Identify which cell holds the provided text, then report its [x, y] central coordinate. 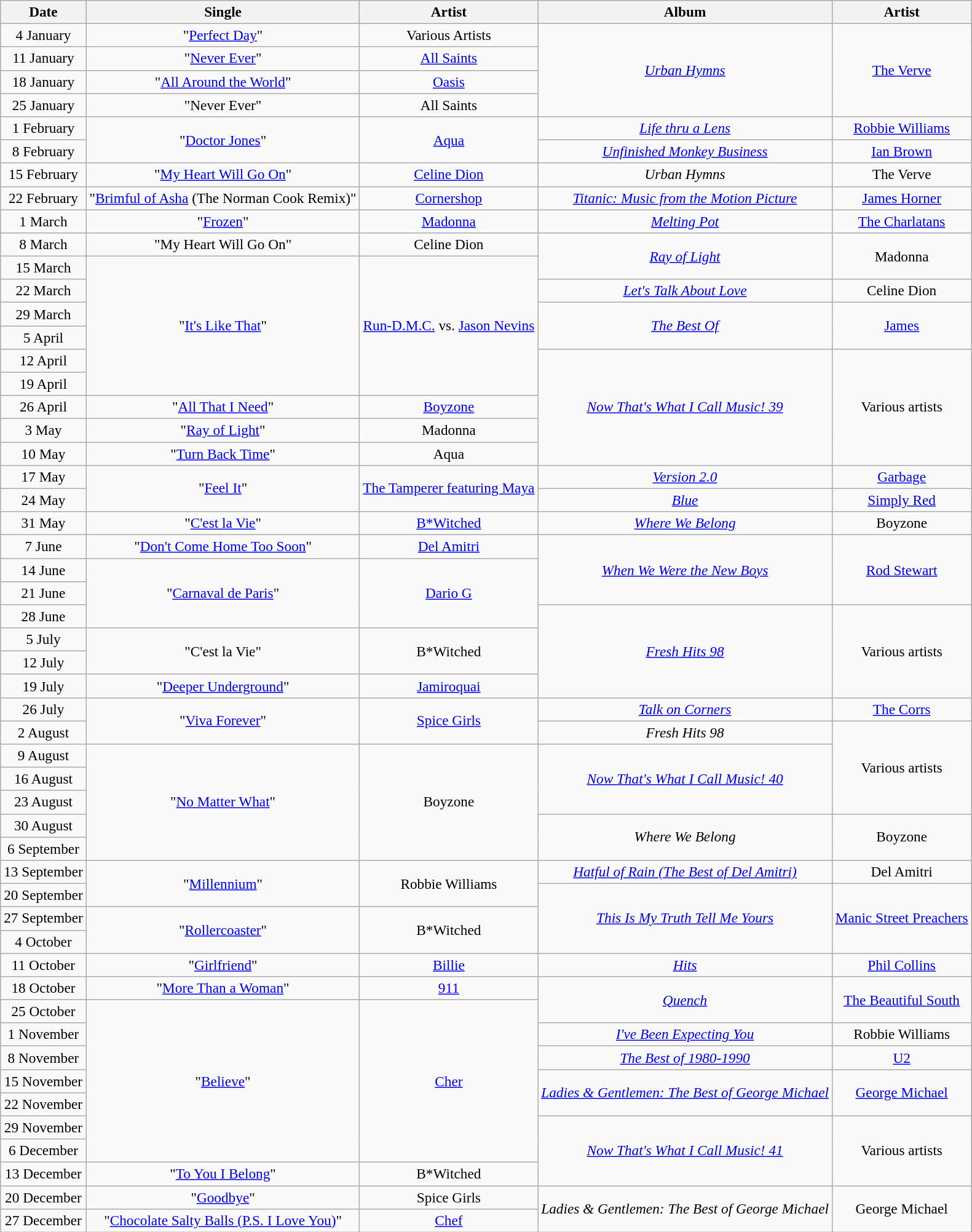
18 October [43, 988]
14 June [43, 570]
"Carnaval de Paris" [223, 593]
"Viva Forever" [223, 721]
15 November [43, 1081]
22 November [43, 1104]
22 March [43, 291]
"Frozen" [223, 221]
Now That's What I Call Music! 40 [685, 779]
5 April [43, 337]
28 June [43, 616]
Jamiroquai [449, 686]
Garbage [901, 477]
"Feel It" [223, 488]
1 February [43, 128]
15 March [43, 268]
4 October [43, 942]
8 February [43, 151]
4 January [43, 35]
18 January [43, 82]
16 August [43, 779]
This Is My Truth Tell Me Yours [685, 918]
James [901, 325]
"Turn Back Time" [223, 453]
1 November [43, 1035]
30 August [43, 825]
"No Matter What" [223, 802]
Run-D.M.C. vs. Jason Nevins [449, 326]
Now That's What I Call Music! 41 [685, 1150]
"Girlfriend" [223, 964]
31 May [43, 523]
8 November [43, 1057]
25 October [43, 1011]
Unfinished Monkey Business [685, 151]
Various Artists [449, 35]
"Perfect Day" [223, 35]
20 September [43, 895]
U2 [901, 1057]
The Charlatans [901, 221]
Ray of Light [685, 256]
Cornershop [449, 198]
When We Were the New Boys [685, 570]
13 September [43, 872]
"Brimful of Asha (The Norman Cook Remix)" [223, 198]
Simply Red [901, 500]
5 July [43, 639]
Date [43, 12]
Life thru a Lens [685, 128]
10 May [43, 453]
"Believe" [223, 1081]
"Rollercoaster" [223, 930]
6 December [43, 1151]
7 June [43, 546]
15 February [43, 175]
James Horner [901, 198]
Quench [685, 1000]
22 February [43, 198]
2 August [43, 732]
Blue [685, 500]
Titanic: Music from the Motion Picture [685, 198]
Chef [449, 1220]
12 July [43, 662]
Cher [449, 1081]
13 December [43, 1174]
Billie [449, 964]
"Millennium" [223, 883]
"Ray of Light" [223, 430]
12 April [43, 360]
21 June [43, 593]
Single [223, 12]
9 August [43, 755]
Let's Talk About Love [685, 291]
3 May [43, 430]
Album [685, 12]
The Best of 1980-1990 [685, 1057]
24 May [43, 500]
Manic Street Preachers [901, 918]
Hatful of Rain (The Best of Del Amitri) [685, 872]
"Goodbye" [223, 1197]
29 November [43, 1127]
The Best Of [685, 325]
6 September [43, 848]
29 March [43, 314]
Phil Collins [901, 964]
11 January [43, 58]
Hits [685, 964]
911 [449, 988]
Rod Stewart [901, 570]
11 October [43, 964]
27 December [43, 1220]
Now That's What I Call Music! 39 [685, 407]
"It's Like That" [223, 326]
"All Around the World" [223, 82]
1 March [43, 221]
23 August [43, 802]
"Doctor Jones" [223, 140]
"Deeper Underground" [223, 686]
"To You I Belong" [223, 1174]
Oasis [449, 82]
The Corrs [901, 709]
25 January [43, 105]
"Chocolate Salty Balls (P.S. I Love You)" [223, 1220]
"All That I Need" [223, 407]
20 December [43, 1197]
Melting Pot [685, 221]
26 April [43, 407]
"Don't Come Home Too Soon" [223, 546]
Ian Brown [901, 151]
26 July [43, 709]
8 March [43, 244]
"More Than a Woman" [223, 988]
The Tamperer featuring Maya [449, 488]
27 September [43, 918]
17 May [43, 477]
19 July [43, 686]
Version 2.0 [685, 477]
The Beautiful South [901, 1000]
I've Been Expecting You [685, 1035]
Talk on Corners [685, 709]
19 April [43, 384]
Dario G [449, 593]
